Detect which cell encompasses the target text, then output its (x, y) center coordinate. 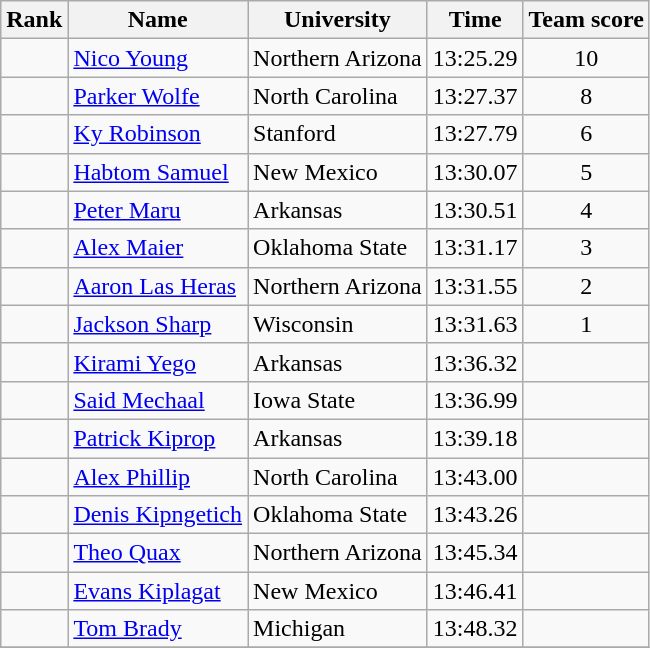
13:31.55 (475, 286)
5 (586, 172)
13:43.00 (475, 477)
13:45.34 (475, 553)
Time (475, 20)
13:43.26 (475, 515)
Peter Maru (158, 210)
13:31.17 (475, 248)
1 (586, 324)
Patrick Kiprop (158, 438)
Name (158, 20)
Kirami Yego (158, 362)
8 (586, 96)
Rank (34, 20)
Said Mechaal (158, 400)
University (338, 20)
Jackson Sharp (158, 324)
Ky Robinson (158, 134)
3 (586, 248)
13:31.63 (475, 324)
Theo Quax (158, 553)
Alex Phillip (158, 477)
Team score (586, 20)
Tom Brady (158, 629)
Stanford (338, 134)
Parker Wolfe (158, 96)
4 (586, 210)
Habtom Samuel (158, 172)
Wisconsin (338, 324)
13:36.99 (475, 400)
13:36.32 (475, 362)
13:30.07 (475, 172)
Denis Kipngetich (158, 515)
10 (586, 58)
13:46.41 (475, 591)
Nico Young (158, 58)
13:30.51 (475, 210)
6 (586, 134)
2 (586, 286)
Evans Kiplagat (158, 591)
13:25.29 (475, 58)
Michigan (338, 629)
Aaron Las Heras (158, 286)
Iowa State (338, 400)
Alex Maier (158, 248)
13:39.18 (475, 438)
13:27.37 (475, 96)
13:27.79 (475, 134)
13:48.32 (475, 629)
